Determine the (x, y) coordinate at the center of the cell enclosing the given text.  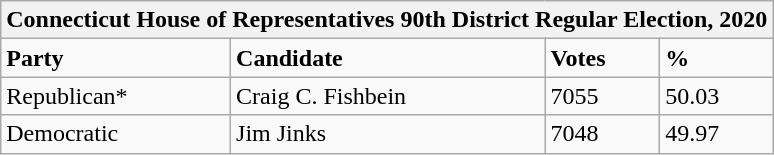
Candidate (388, 58)
50.03 (716, 96)
Votes (602, 58)
% (716, 58)
Connecticut House of Representatives 90th District Regular Election, 2020 (387, 20)
Jim Jinks (388, 134)
Republican* (116, 96)
49.97 (716, 134)
7048 (602, 134)
Party (116, 58)
Craig C. Fishbein (388, 96)
Democratic (116, 134)
7055 (602, 96)
